Detect which cell encompasses the target text, then output its (X, Y) center coordinate. 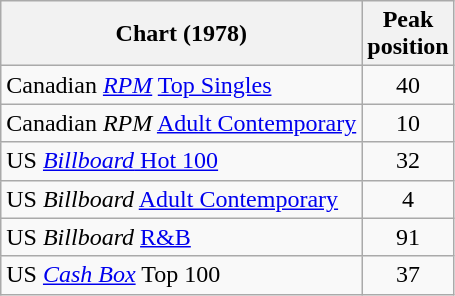
32 (408, 161)
Chart (1978) (182, 34)
Canadian RPM Adult Contemporary (182, 123)
US Cash Box Top 100 (182, 275)
10 (408, 123)
Canadian RPM Top Singles (182, 85)
US Billboard R&B (182, 237)
4 (408, 199)
40 (408, 85)
37 (408, 275)
91 (408, 237)
US Billboard Adult Contemporary (182, 199)
Peakposition (408, 34)
US Billboard Hot 100 (182, 161)
